Determine the [X, Y] coordinate at the center of the cell enclosing the given text.  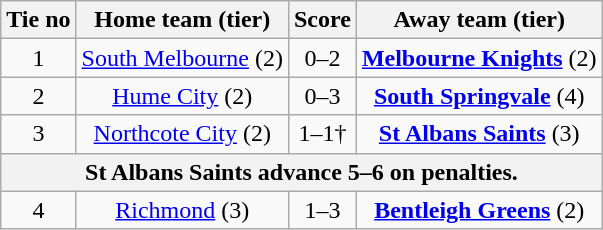
4 [38, 210]
Melbourne Knights (2) [479, 58]
1–3 [322, 210]
Richmond (3) [182, 210]
Hume City (2) [182, 96]
2 [38, 96]
Tie no [38, 20]
1 [38, 58]
St Albans Saints (3) [479, 134]
Score [322, 20]
3 [38, 134]
0–2 [322, 58]
1–1† [322, 134]
Away team (tier) [479, 20]
St Albans Saints advance 5–6 on penalties. [302, 172]
South Melbourne (2) [182, 58]
Bentleigh Greens (2) [479, 210]
South Springvale (4) [479, 96]
0–3 [322, 96]
Northcote City (2) [182, 134]
Home team (tier) [182, 20]
